Locate the cell with the specified text and output its (X, Y) center coordinate. 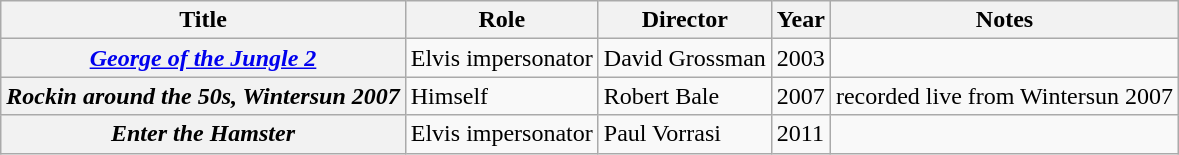
Himself (502, 96)
recorded live from Wintersun 2007 (1004, 96)
Director (684, 20)
Title (204, 20)
Robert Bale (684, 96)
Rockin around the 50s, Wintersun 2007 (204, 96)
Role (502, 20)
2007 (800, 96)
Notes (1004, 20)
George of the Jungle 2 (204, 58)
2011 (800, 134)
Paul Vorrasi (684, 134)
Year (800, 20)
Enter the Hamster (204, 134)
2003 (800, 58)
David Grossman (684, 58)
